Search for the cell housing the specified text and yield its (X, Y) center coordinate. 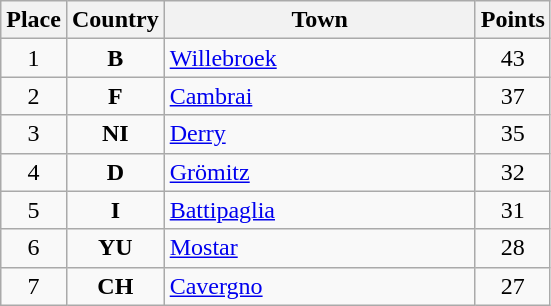
B (115, 58)
2 (34, 96)
Town (320, 20)
4 (34, 172)
3 (34, 134)
F (115, 96)
35 (512, 134)
Battipaglia (320, 210)
6 (34, 248)
Place (34, 20)
Grömitz (320, 172)
27 (512, 286)
I (115, 210)
CH (115, 286)
YU (115, 248)
37 (512, 96)
5 (34, 210)
Points (512, 20)
Willebroek (320, 58)
32 (512, 172)
Cavergno (320, 286)
1 (34, 58)
7 (34, 286)
NI (115, 134)
Derry (320, 134)
31 (512, 210)
28 (512, 248)
D (115, 172)
43 (512, 58)
Country (115, 20)
Cambrai (320, 96)
Mostar (320, 248)
